Extract the (x, y) coordinate from the center of the cell holding the provided text.  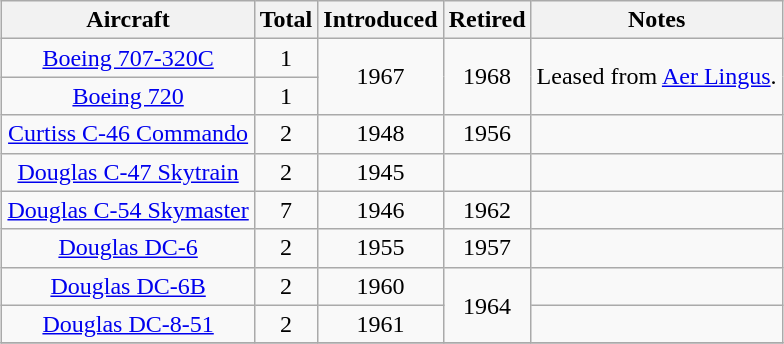
Boeing 707-320C (128, 58)
1964 (487, 305)
Douglas DC-6 (128, 248)
Douglas DC-6B (128, 286)
Douglas C-47 Skytrain (128, 172)
1948 (380, 134)
1962 (487, 210)
1967 (380, 77)
Total (286, 20)
Boeing 720 (128, 96)
Douglas C-54 Skymaster (128, 210)
Retired (487, 20)
1946 (380, 210)
Notes (656, 20)
Aircraft (128, 20)
1955 (380, 248)
7 (286, 210)
Curtiss C-46 Commando (128, 134)
1956 (487, 134)
1961 (380, 324)
1968 (487, 77)
1960 (380, 286)
Introduced (380, 20)
1957 (487, 248)
Leased from Aer Lingus. (656, 77)
1945 (380, 172)
Douglas DC-8-51 (128, 324)
